Pinpoint the cell where the given text exists, returning its (X, Y) midpoint coordinate. 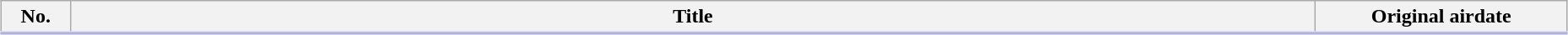
Title (693, 17)
No. (35, 17)
Original airdate (1441, 17)
